Return [X, Y] of the center of cell containing provided text 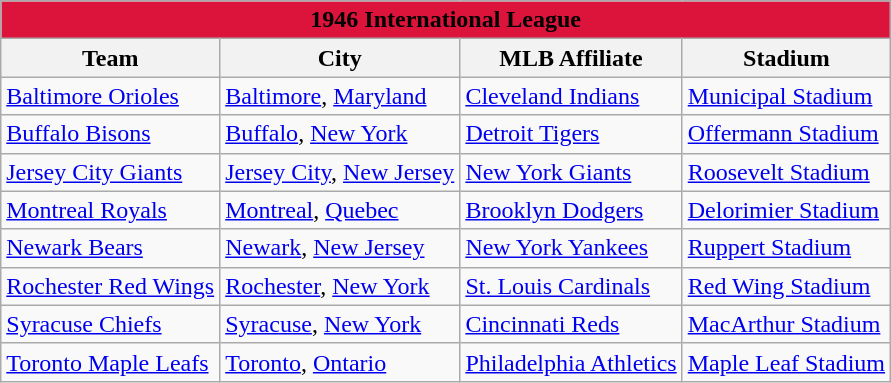
St. Louis Cardinals [571, 286]
Toronto, Ontario [340, 362]
Newark, New Jersey [340, 248]
Offermann Stadium [786, 134]
Ruppert Stadium [786, 248]
City [340, 58]
Rochester Red Wings [110, 286]
Delorimier Stadium [786, 210]
Maple Leaf Stadium [786, 362]
Toronto Maple Leafs [110, 362]
Stadium [786, 58]
Syracuse, New York [340, 324]
Jersey City, New Jersey [340, 172]
Buffalo, New York [340, 134]
Baltimore Orioles [110, 96]
Municipal Stadium [786, 96]
New York Giants [571, 172]
Team [110, 58]
Montreal Royals [110, 210]
Cleveland Indians [571, 96]
Baltimore, Maryland [340, 96]
Detroit Tigers [571, 134]
1946 International League [446, 20]
Buffalo Bisons [110, 134]
Montreal, Quebec [340, 210]
Syracuse Chiefs [110, 324]
MLB Affiliate [571, 58]
Brooklyn Dodgers [571, 210]
New York Yankees [571, 248]
Philadelphia Athletics [571, 362]
Jersey City Giants [110, 172]
Roosevelt Stadium [786, 172]
MacArthur Stadium [786, 324]
Cincinnati Reds [571, 324]
Red Wing Stadium [786, 286]
Rochester, New York [340, 286]
Newark Bears [110, 248]
